For the text-containing cell, return its midpoint in [X, Y] coordinate format. 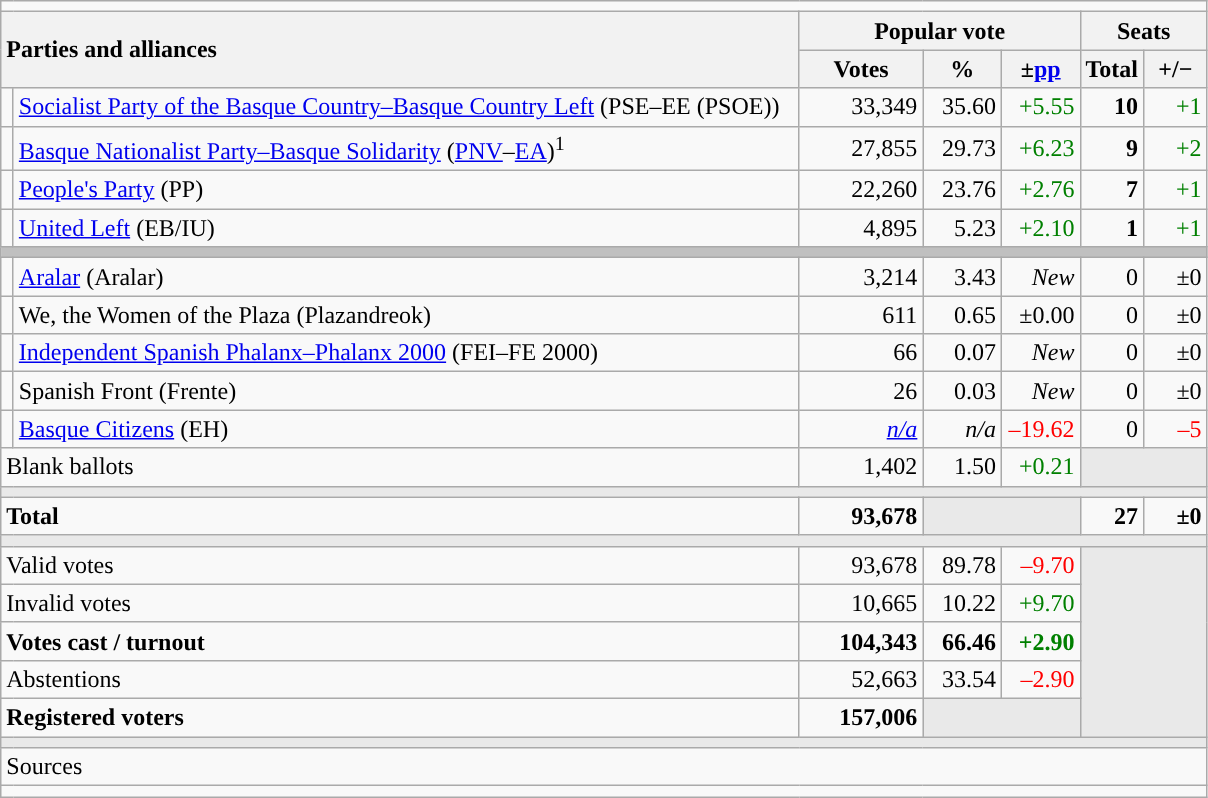
7 [1112, 190]
Valid votes [400, 565]
–2.90 [1040, 679]
Seats [1144, 31]
Independent Spanish Phalanx–Phalanx 2000 (FEI–FE 2000) [406, 353]
66.46 [962, 641]
0.03 [962, 391]
3.43 [962, 277]
26 [861, 391]
104,343 [861, 641]
United Left (EB/IU) [406, 228]
Blank ballots [400, 467]
Invalid votes [400, 603]
27 [1112, 516]
Aralar (Aralar) [406, 277]
–9.70 [1040, 565]
+9.70 [1040, 603]
22,260 [861, 190]
33,349 [861, 107]
4,895 [861, 228]
52,663 [861, 679]
+2.90 [1040, 641]
+5.55 [1040, 107]
0.07 [962, 353]
±0.00 [1040, 315]
Basque Citizens (EH) [406, 429]
Sources [604, 767]
–5 [1176, 429]
We, the Women of the Plaza (Plazandreok) [406, 315]
+6.23 [1040, 148]
People's Party (PP) [406, 190]
+2.76 [1040, 190]
Registered voters [400, 718]
89.78 [962, 565]
±pp [1040, 69]
10 [1112, 107]
611 [861, 315]
29.73 [962, 148]
1.50 [962, 467]
10.22 [962, 603]
% [962, 69]
–19.62 [1040, 429]
66 [861, 353]
+2 [1176, 148]
35.60 [962, 107]
5.23 [962, 228]
Parties and alliances [400, 50]
23.76 [962, 190]
Abstentions [400, 679]
+0.21 [1040, 467]
1 [1112, 228]
Votes cast / turnout [400, 641]
Socialist Party of the Basque Country–Basque Country Left (PSE–EE (PSOE)) [406, 107]
33.54 [962, 679]
157,006 [861, 718]
+/− [1176, 69]
3,214 [861, 277]
Basque Nationalist Party–Basque Solidarity (PNV–EA)1 [406, 148]
10,665 [861, 603]
1,402 [861, 467]
+2.10 [1040, 228]
Popular vote [940, 31]
27,855 [861, 148]
Votes [861, 69]
0.65 [962, 315]
Spanish Front (Frente) [406, 391]
9 [1112, 148]
